Pinpoint the cell where the given text exists, returning its [x, y] midpoint coordinate. 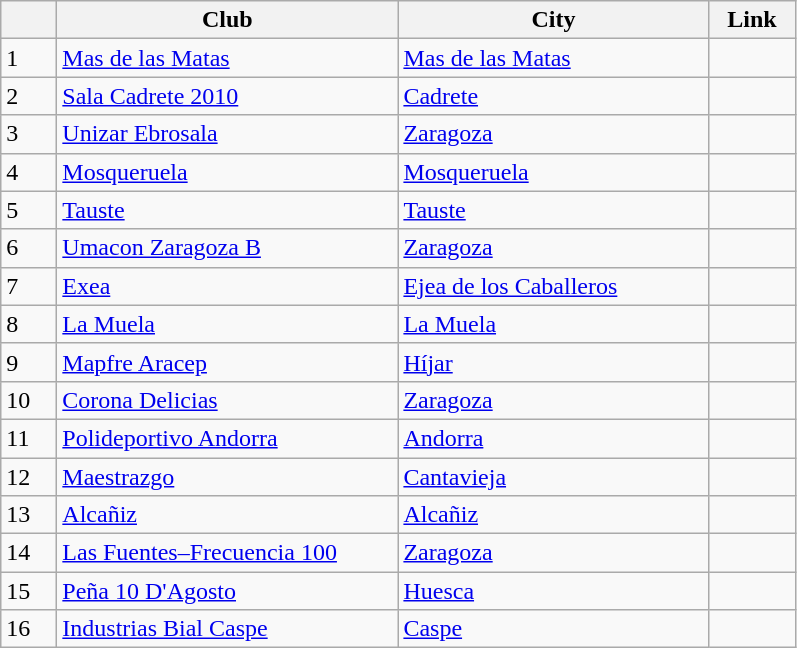
Industrias Bial Caspe [228, 629]
5 [29, 210]
Caspe [554, 629]
9 [29, 362]
City [554, 20]
12 [29, 477]
6 [29, 248]
1 [29, 58]
Corona Delicias [228, 400]
8 [29, 324]
Cadrete [554, 96]
Las Fuentes–Frecuencia 100 [228, 553]
Cantavieja [554, 477]
Sala Cadrete 2010 [228, 96]
Exea [228, 286]
13 [29, 515]
Polideportivo Andorra [228, 438]
Mapfre Aracep [228, 362]
Maestrazgo [228, 477]
2 [29, 96]
Peña 10 D'Agosto [228, 591]
Ejea de los Caballeros [554, 286]
Link [752, 20]
11 [29, 438]
Unizar Ebrosala [228, 134]
Huesca [554, 591]
Club [228, 20]
14 [29, 553]
15 [29, 591]
Híjar [554, 362]
16 [29, 629]
10 [29, 400]
Andorra [554, 438]
3 [29, 134]
7 [29, 286]
Umacon Zaragoza B [228, 248]
4 [29, 172]
